Find where the given text appears and provide that cell's center as (X, Y) coordinate. 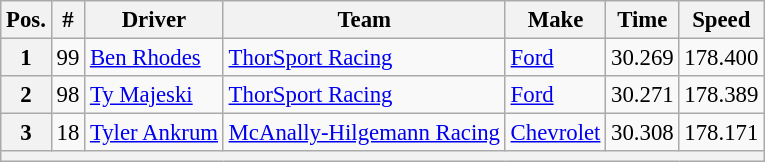
Speed (722, 20)
McAnally-Hilgemann Racing (364, 133)
Make (555, 20)
18 (68, 133)
Pos. (26, 20)
# (68, 20)
Driver (154, 20)
178.389 (722, 95)
98 (68, 95)
Time (642, 20)
3 (26, 133)
178.400 (722, 58)
Tyler Ankrum (154, 133)
30.271 (642, 95)
2 (26, 95)
Team (364, 20)
1 (26, 58)
30.269 (642, 58)
Ben Rhodes (154, 58)
30.308 (642, 133)
99 (68, 58)
178.171 (722, 133)
Ty Majeski (154, 95)
Chevrolet (555, 133)
